Scan for the cell matching the given text and deliver its [X, Y] coordinate at center. 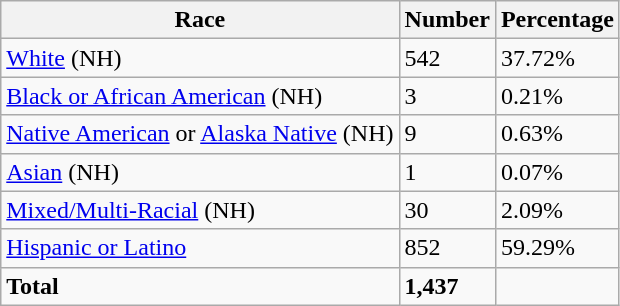
9 [447, 134]
White (NH) [200, 58]
Percentage [557, 20]
852 [447, 248]
Race [200, 20]
0.07% [557, 172]
Hispanic or Latino [200, 248]
0.21% [557, 96]
0.63% [557, 134]
542 [447, 58]
Total [200, 286]
3 [447, 96]
Black or African American (NH) [200, 96]
30 [447, 210]
2.09% [557, 210]
1,437 [447, 286]
Asian (NH) [200, 172]
Native American or Alaska Native (NH) [200, 134]
Mixed/Multi-Racial (NH) [200, 210]
37.72% [557, 58]
59.29% [557, 248]
1 [447, 172]
Number [447, 20]
